Return the (X, Y) coordinate for the center point of the cell that contains the specified text.  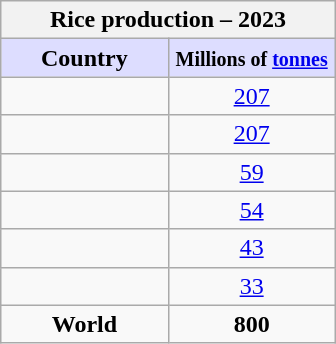
54 (252, 210)
800 (252, 324)
43 (252, 248)
Rice production – 2023 (168, 20)
33 (252, 286)
Millions of tonnes (252, 58)
Country (84, 58)
59 (252, 172)
World (84, 324)
